Capture the cell that displays the provided text and extract its (X, Y) central coordinate. 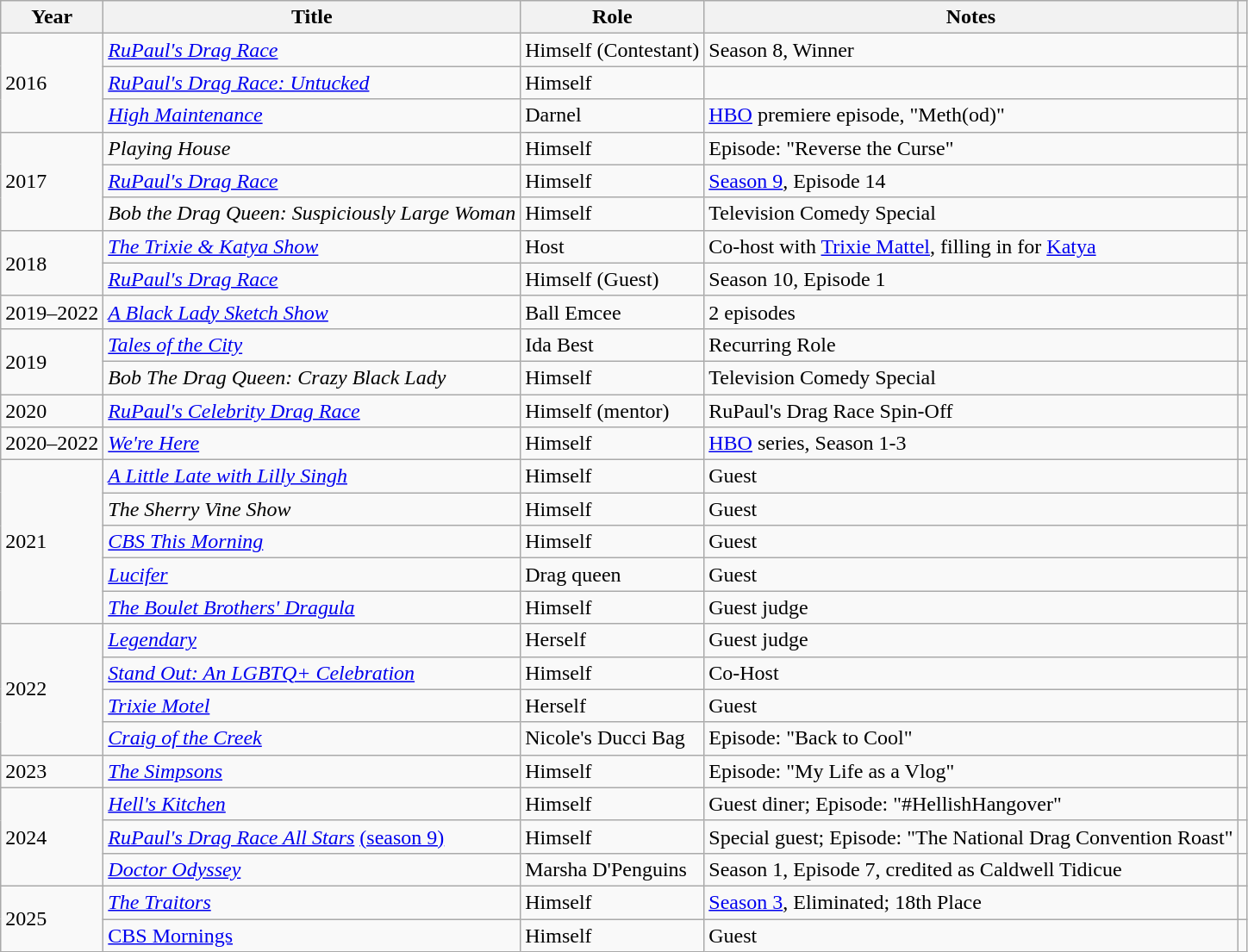
Marsha D'Penguins (612, 869)
Lucifer (312, 575)
Craig of the Creek (312, 738)
Drag queen (612, 575)
Ball Emcee (612, 312)
Co-Host (970, 673)
2019–2022 (52, 312)
2019 (52, 361)
Playing House (312, 148)
A Black Lady Sketch Show (312, 312)
The Simpsons (312, 771)
Notes (970, 17)
CBS This Morning (312, 542)
Nicole's Ducci Bag (612, 738)
2016 (52, 83)
A Little Late with Lilly Singh (312, 476)
HBO series, Season 1-3 (970, 444)
2022 (52, 689)
Himself (mentor) (612, 411)
Legendary (312, 640)
Episode: "Reverse the Curse" (970, 148)
Role (612, 17)
HBO premiere episode, "Meth(od)" (970, 115)
The Traitors (312, 902)
Himself (Guest) (612, 279)
The Trixie & Katya Show (312, 246)
Tales of the City (312, 345)
2020–2022 (52, 444)
Season 8, Winner (970, 50)
2024 (52, 837)
Episode: "My Life as a Vlog" (970, 771)
Season 10, Episode 1 (970, 279)
Season 9, Episode 14 (970, 181)
2020 (52, 411)
The Sherry Vine Show (312, 509)
2 episodes (970, 312)
Special guest; Episode: "The National Drag Convention Roast" (970, 837)
2021 (52, 542)
Recurring Role (970, 345)
2018 (52, 263)
CBS Mornings (312, 935)
Himself (Contestant) (612, 50)
2023 (52, 771)
Darnel (612, 115)
Title (312, 17)
RuPaul's Celebrity Drag Race (312, 411)
Host (612, 246)
Doctor Odyssey (312, 869)
Season 1, Episode 7, credited as Caldwell Tidicue (970, 869)
Stand Out: An LGBTQ+ Celebration (312, 673)
Hell's Kitchen (312, 804)
Ida Best (612, 345)
Co-host with Trixie Mattel, filling in for Katya (970, 246)
RuPaul's Drag Race: Untucked (312, 83)
Bob the Drag Queen: Suspiciously Large Woman (312, 214)
Episode: "Back to Cool" (970, 738)
Year (52, 17)
RuPaul's Drag Race Spin-Off (970, 411)
We're Here (312, 444)
Bob The Drag Queen: Crazy Black Lady (312, 377)
Trixie Motel (312, 706)
2025 (52, 918)
Guest diner; Episode: "#HellishHangover" (970, 804)
Season 3, Eliminated; 18th Place (970, 902)
High Maintenance (312, 115)
The Boulet Brothers' Dragula (312, 607)
2017 (52, 181)
RuPaul's Drag Race All Stars (season 9) (312, 837)
